Find where the given text appears and provide that cell's center as (X, Y) coordinate. 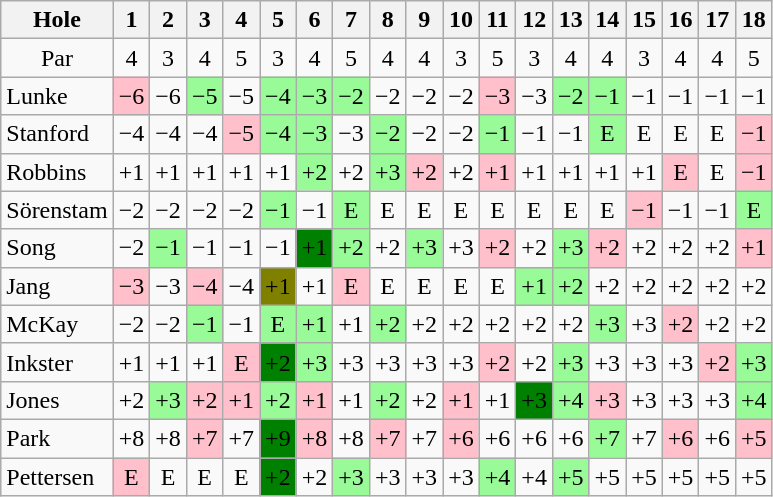
Hole (57, 20)
7 (352, 20)
Jones (57, 400)
Jang (57, 286)
Sörenstam (57, 210)
1 (132, 20)
14 (608, 20)
2 (168, 20)
15 (644, 20)
Par (57, 58)
Robbins (57, 172)
12 (534, 20)
McKay (57, 324)
11 (498, 20)
10 (462, 20)
Song (57, 248)
8 (388, 20)
6 (314, 20)
13 (570, 20)
Inkster (57, 362)
9 (424, 20)
+9 (278, 438)
Lunke (57, 96)
17 (718, 20)
Stanford (57, 134)
Pettersen (57, 477)
18 (754, 20)
Park (57, 438)
16 (680, 20)
